For the text-containing cell, return its midpoint in (X, Y) coordinate format. 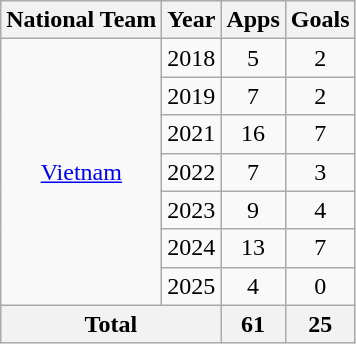
Apps (253, 20)
2022 (192, 172)
0 (320, 286)
2018 (192, 58)
2019 (192, 96)
16 (253, 134)
2021 (192, 134)
25 (320, 324)
Vietnam (82, 172)
Goals (320, 20)
National Team (82, 20)
61 (253, 324)
2024 (192, 248)
5 (253, 58)
2025 (192, 286)
13 (253, 248)
9 (253, 210)
3 (320, 172)
Year (192, 20)
Total (111, 324)
2023 (192, 210)
